Extract the [x, y] coordinate from the center of the cell holding the provided text.  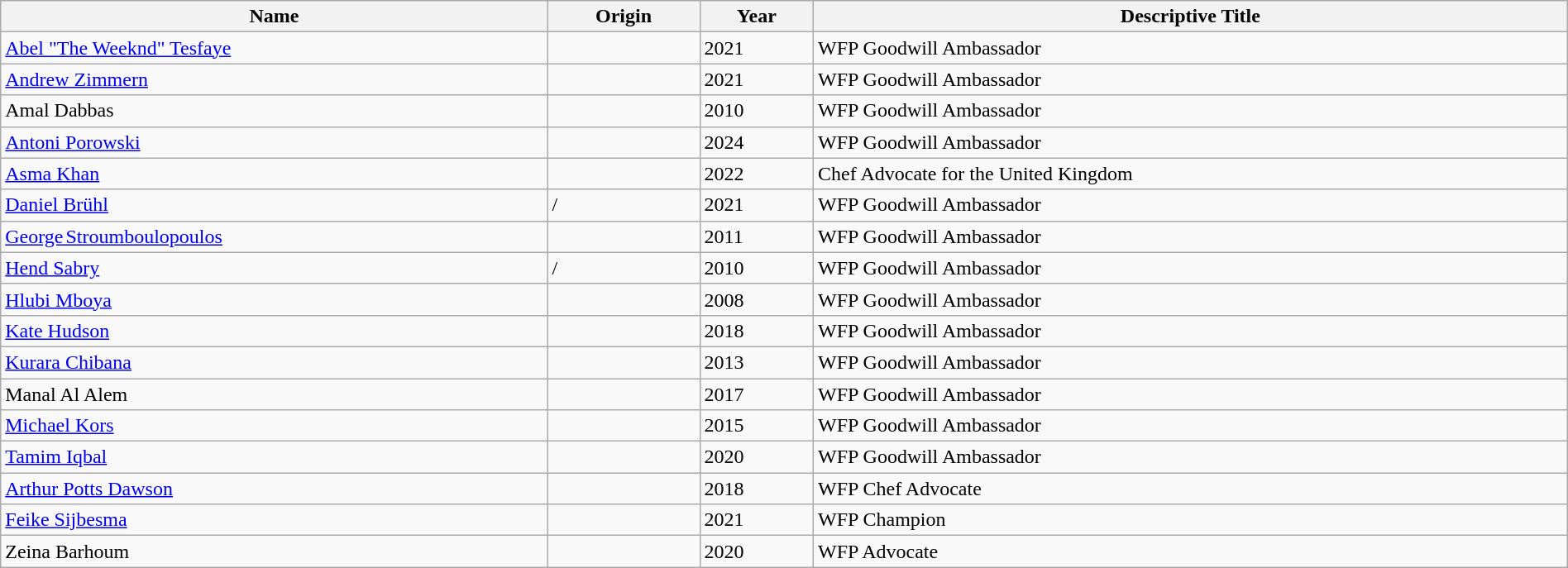
Descriptive Title [1191, 17]
2024 [756, 142]
Kate Hudson [275, 331]
Asma Khan [275, 174]
Zeina Barhoum [275, 551]
Amal Dabbas [275, 111]
WFP Chef Advocate [1191, 489]
Michael Kors [275, 426]
WFP Champion [1191, 520]
2017 [756, 394]
Kurara Chibana [275, 362]
Origin [624, 17]
2022 [756, 174]
2013 [756, 362]
Hend Sabry [275, 268]
Daniel Brühl [275, 205]
Name [275, 17]
Andrew Zimmern [275, 79]
2008 [756, 299]
WFP Advocate [1191, 551]
Chef Advocate for the United Kingdom [1191, 174]
Year [756, 17]
George Stroumboulopoulos [275, 236]
2015 [756, 426]
Manal Al Alem [275, 394]
Abel "The Weeknd" Tesfaye [275, 48]
Feike Sijbesma [275, 520]
Hlubi Mboya [275, 299]
Arthur Potts Dawson [275, 489]
Tamim Iqbal [275, 457]
2011 [756, 236]
Antoni Porowski [275, 142]
